From the cell containing the given text, extract its center point as [X, Y] coordinate. 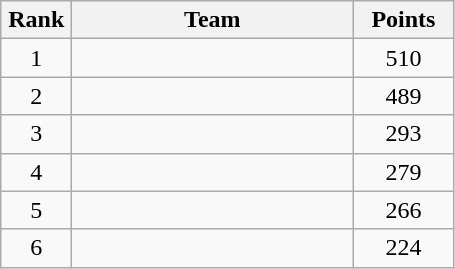
1 [36, 58]
266 [404, 210]
2 [36, 96]
224 [404, 248]
Points [404, 20]
510 [404, 58]
279 [404, 172]
5 [36, 210]
293 [404, 134]
6 [36, 248]
4 [36, 172]
Team [212, 20]
489 [404, 96]
3 [36, 134]
Rank [36, 20]
